Output the (X, Y) coordinate of the center of the cell containing the given text.  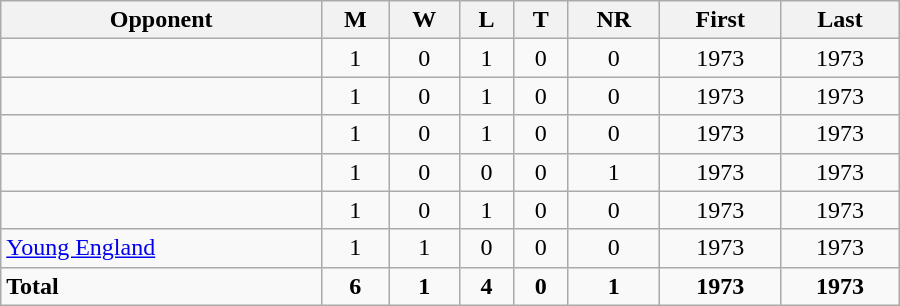
Total (162, 286)
Opponent (162, 20)
W (424, 20)
T (541, 20)
4 (486, 286)
M (356, 20)
L (486, 20)
Young England (162, 248)
First (720, 20)
6 (356, 286)
Last (840, 20)
NR (614, 20)
